Output the [x, y] coordinate of the center of the cell containing the given text.  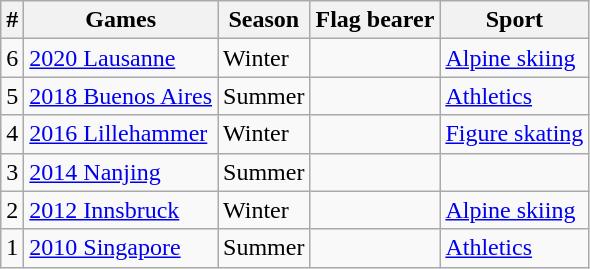
2012 Innsbruck [121, 210]
Figure skating [514, 134]
Games [121, 20]
6 [12, 58]
2018 Buenos Aires [121, 96]
2014 Nanjing [121, 172]
2 [12, 210]
# [12, 20]
2020 Lausanne [121, 58]
Season [264, 20]
3 [12, 172]
Flag bearer [375, 20]
1 [12, 248]
2010 Singapore [121, 248]
Sport [514, 20]
4 [12, 134]
5 [12, 96]
2016 Lillehammer [121, 134]
